From the cell containing the given text, extract its center point as [x, y] coordinate. 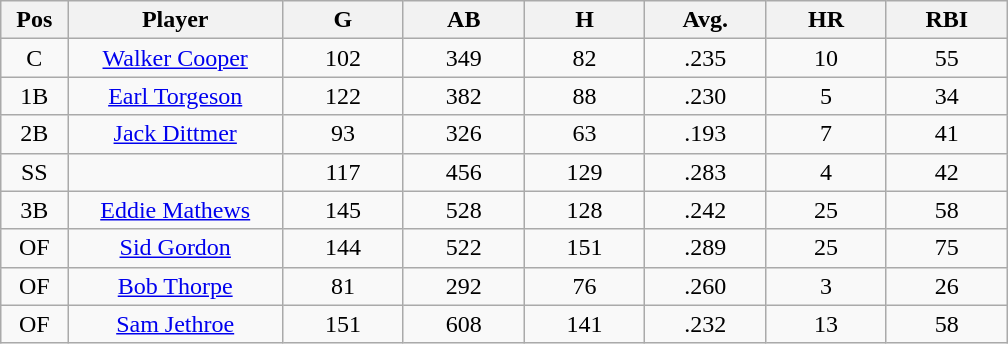
Sam Jethroe [176, 324]
144 [344, 248]
5 [826, 96]
93 [344, 134]
10 [826, 58]
Walker Cooper [176, 58]
55 [946, 58]
122 [344, 96]
117 [344, 172]
141 [584, 324]
522 [464, 248]
Earl Torgeson [176, 96]
129 [584, 172]
Eddie Mathews [176, 210]
349 [464, 58]
Pos [34, 20]
Sid Gordon [176, 248]
Bob Thorpe [176, 286]
326 [464, 134]
2B [34, 134]
H [584, 20]
456 [464, 172]
382 [464, 96]
.283 [706, 172]
AB [464, 20]
.193 [706, 134]
76 [584, 286]
HR [826, 20]
41 [946, 134]
13 [826, 324]
.242 [706, 210]
C [34, 58]
3 [826, 286]
608 [464, 324]
75 [946, 248]
128 [584, 210]
292 [464, 286]
G [344, 20]
Jack Dittmer [176, 134]
.230 [706, 96]
1B [34, 96]
Player [176, 20]
102 [344, 58]
RBI [946, 20]
3B [34, 210]
81 [344, 286]
.235 [706, 58]
528 [464, 210]
.260 [706, 286]
145 [344, 210]
SS [34, 172]
Avg. [706, 20]
4 [826, 172]
26 [946, 286]
.232 [706, 324]
82 [584, 58]
88 [584, 96]
63 [584, 134]
.289 [706, 248]
34 [946, 96]
42 [946, 172]
7 [826, 134]
